Pinpoint the cell where the given text exists, returning its [x, y] midpoint coordinate. 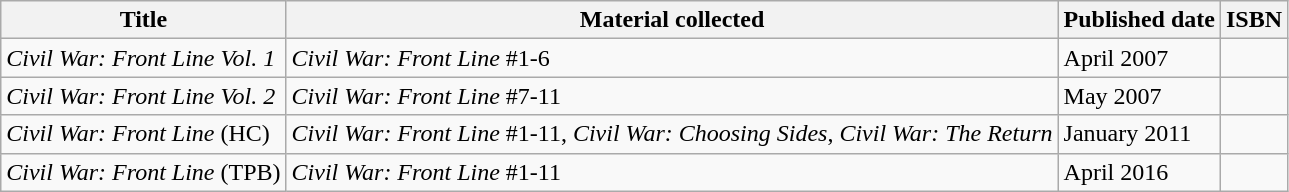
Civil War: Front Line #1-6 [672, 58]
Material collected [672, 20]
Civil War: Front Line Vol. 1 [144, 58]
ISBN [1254, 20]
January 2011 [1139, 134]
Civil War: Front Line #7-11 [672, 96]
April 2016 [1139, 172]
Title [144, 20]
April 2007 [1139, 58]
Civil War: Front Line #1-11, Civil War: Choosing Sides, Civil War: The Return [672, 134]
Civil War: Front Line #1-11 [672, 172]
Civil War: Front Line Vol. 2 [144, 96]
Published date [1139, 20]
May 2007 [1139, 96]
Civil War: Front Line (TPB) [144, 172]
Civil War: Front Line (HC) [144, 134]
